Determine the (X, Y) coordinate at the center of the cell enclosing the given text.  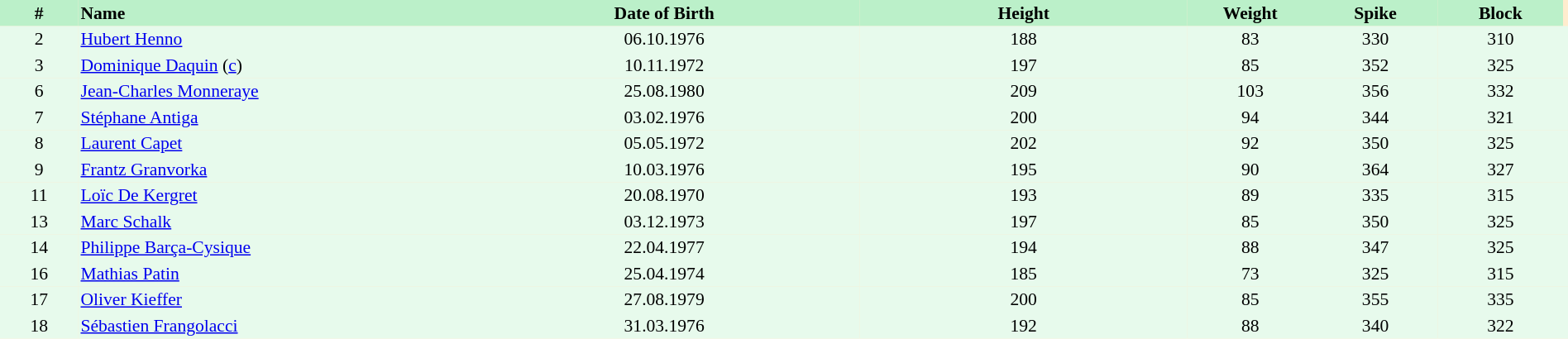
188 (1024, 40)
310 (1500, 40)
Stéphane Antiga (273, 117)
Name (273, 13)
Laurent Capet (273, 144)
17 (39, 299)
03.12.1973 (664, 222)
322 (1500, 326)
Date of Birth (664, 13)
202 (1024, 144)
10.11.1972 (664, 65)
Weight (1250, 13)
Hubert Henno (273, 40)
330 (1374, 40)
194 (1024, 248)
Mathias Patin (273, 274)
13 (39, 222)
332 (1500, 91)
Frantz Granvorka (273, 169)
Dominique Daquin (c) (273, 65)
352 (1374, 65)
Jean-Charles Monneraye (273, 91)
Sébastien Frangolacci (273, 326)
03.02.1976 (664, 117)
7 (39, 117)
Block (1500, 13)
11 (39, 195)
364 (1374, 169)
27.08.1979 (664, 299)
92 (1250, 144)
344 (1374, 117)
347 (1374, 248)
31.03.1976 (664, 326)
Height (1024, 13)
22.04.1977 (664, 248)
06.10.1976 (664, 40)
209 (1024, 91)
20.08.1970 (664, 195)
Oliver Kieffer (273, 299)
73 (1250, 274)
83 (1250, 40)
Loïc De Kergret (273, 195)
192 (1024, 326)
14 (39, 248)
25.08.1980 (664, 91)
8 (39, 144)
9 (39, 169)
327 (1500, 169)
18 (39, 326)
3 (39, 65)
89 (1250, 195)
2 (39, 40)
321 (1500, 117)
16 (39, 274)
355 (1374, 299)
05.05.1972 (664, 144)
195 (1024, 169)
185 (1024, 274)
Spike (1374, 13)
103 (1250, 91)
90 (1250, 169)
193 (1024, 195)
6 (39, 91)
25.04.1974 (664, 274)
Marc Schalk (273, 222)
# (39, 13)
Philippe Barça-Cysique (273, 248)
10.03.1976 (664, 169)
356 (1374, 91)
94 (1250, 117)
340 (1374, 326)
